For the text-containing cell, return its midpoint in (x, y) coordinate format. 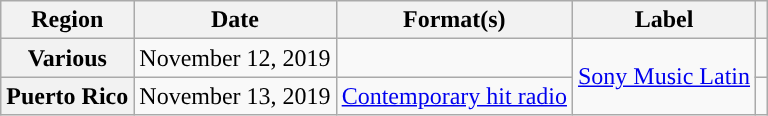
Puerto Rico (68, 96)
November 12, 2019 (235, 58)
Various (68, 58)
Contemporary hit radio (454, 96)
Region (68, 20)
Format(s) (454, 20)
Label (664, 20)
Date (235, 20)
November 13, 2019 (235, 96)
Sony Music Latin (664, 77)
